From the cell containing the given text, extract its center point as (X, Y) coordinate. 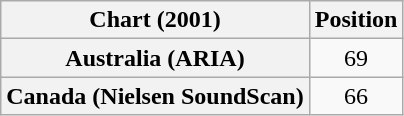
Position (356, 20)
66 (356, 96)
69 (356, 58)
Canada (Nielsen SoundScan) (155, 96)
Chart (2001) (155, 20)
Australia (ARIA) (155, 58)
